Return the [x, y] coordinate for the center point of the cell that contains the specified text.  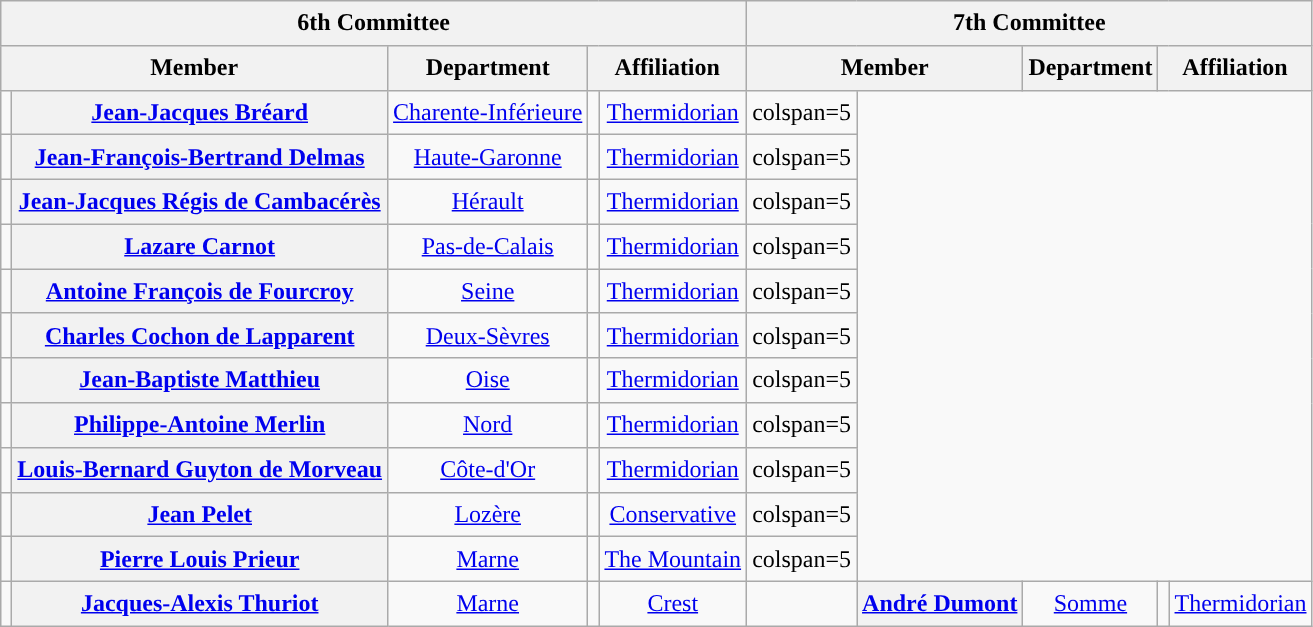
Charente-Inférieure [488, 112]
Lazare Carnot [200, 246]
Lozère [488, 514]
Jean-François-Bertrand Delmas [200, 158]
Côte-d'Or [488, 470]
Jean-Baptiste Matthieu [200, 380]
Antoine François de Fourcroy [200, 292]
Philippe-Antoine Merlin [200, 426]
Louis-Bernard Guyton de Morveau [200, 470]
Somme [1090, 604]
Pas-de-Calais [488, 246]
Jean-Jacques Bréard [200, 112]
Deux-Sèvres [488, 336]
Jean-Jacques Régis de Cambacérès [200, 202]
Conservative [673, 514]
Seine [488, 292]
Haute-Garonne [488, 158]
Jean Pelet [200, 514]
Jacques-Alexis Thuriot [200, 604]
6th Committee [374, 24]
The Mountain [673, 560]
Pierre Louis Prieur [200, 560]
Hérault [488, 202]
André Dumont [940, 604]
Nord [488, 426]
Charles Cochon de Lapparent [200, 336]
Crest [673, 604]
Oise [488, 380]
7th Committee [1030, 24]
